Return the (X, Y) coordinate for the center point of the cell that contains the specified text.  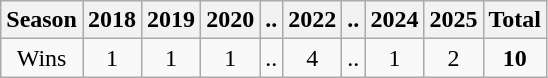
2022 (312, 20)
Wins (42, 58)
2 (454, 58)
10 (515, 58)
2024 (394, 20)
4 (312, 58)
2020 (230, 20)
2018 (112, 20)
Total (515, 20)
Season (42, 20)
2025 (454, 20)
2019 (172, 20)
